Provide the [x, y] coordinate of the cell's center where the given text is located.  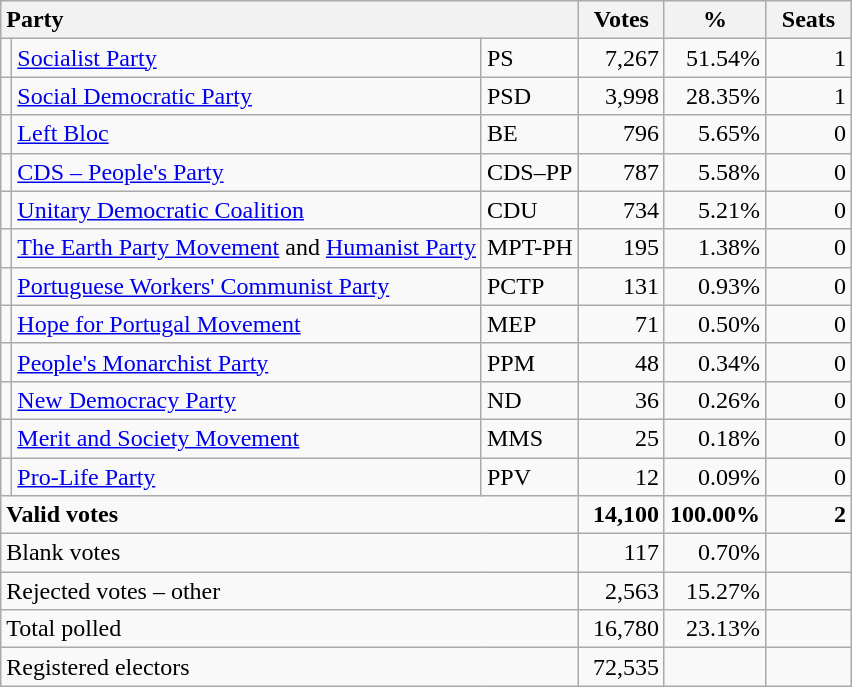
PSD [530, 96]
Party [290, 20]
117 [621, 553]
5.58% [714, 172]
71 [621, 324]
ND [530, 400]
PPV [530, 477]
28.35% [714, 96]
7,267 [621, 58]
15.27% [714, 591]
734 [621, 210]
25 [621, 438]
Votes [621, 20]
787 [621, 172]
195 [621, 248]
0.18% [714, 438]
PPM [530, 362]
5.65% [714, 134]
MPT-PH [530, 248]
Left Bloc [247, 134]
Portuguese Workers' Communist Party [247, 286]
16,780 [621, 629]
0.09% [714, 477]
% [714, 20]
Social Democratic Party [247, 96]
14,100 [621, 515]
CDU [530, 210]
2,563 [621, 591]
Unitary Democratic Coalition [247, 210]
51.54% [714, 58]
0.34% [714, 362]
2 [808, 515]
Pro-Life Party [247, 477]
48 [621, 362]
23.13% [714, 629]
CDS–PP [530, 172]
Seats [808, 20]
36 [621, 400]
0.26% [714, 400]
Hope for Portugal Movement [247, 324]
72,535 [621, 667]
Registered electors [290, 667]
MEP [530, 324]
Blank votes [290, 553]
3,998 [621, 96]
People's Monarchist Party [247, 362]
Merit and Society Movement [247, 438]
New Democracy Party [247, 400]
131 [621, 286]
The Earth Party Movement and Humanist Party [247, 248]
Rejected votes – other [290, 591]
Valid votes [290, 515]
CDS – People's Party [247, 172]
0.93% [714, 286]
0.50% [714, 324]
Total polled [290, 629]
1.38% [714, 248]
Socialist Party [247, 58]
BE [530, 134]
100.00% [714, 515]
796 [621, 134]
PCTP [530, 286]
5.21% [714, 210]
12 [621, 477]
MMS [530, 438]
0.70% [714, 553]
PS [530, 58]
